Identify which cell holds the provided text, then report its [x, y] central coordinate. 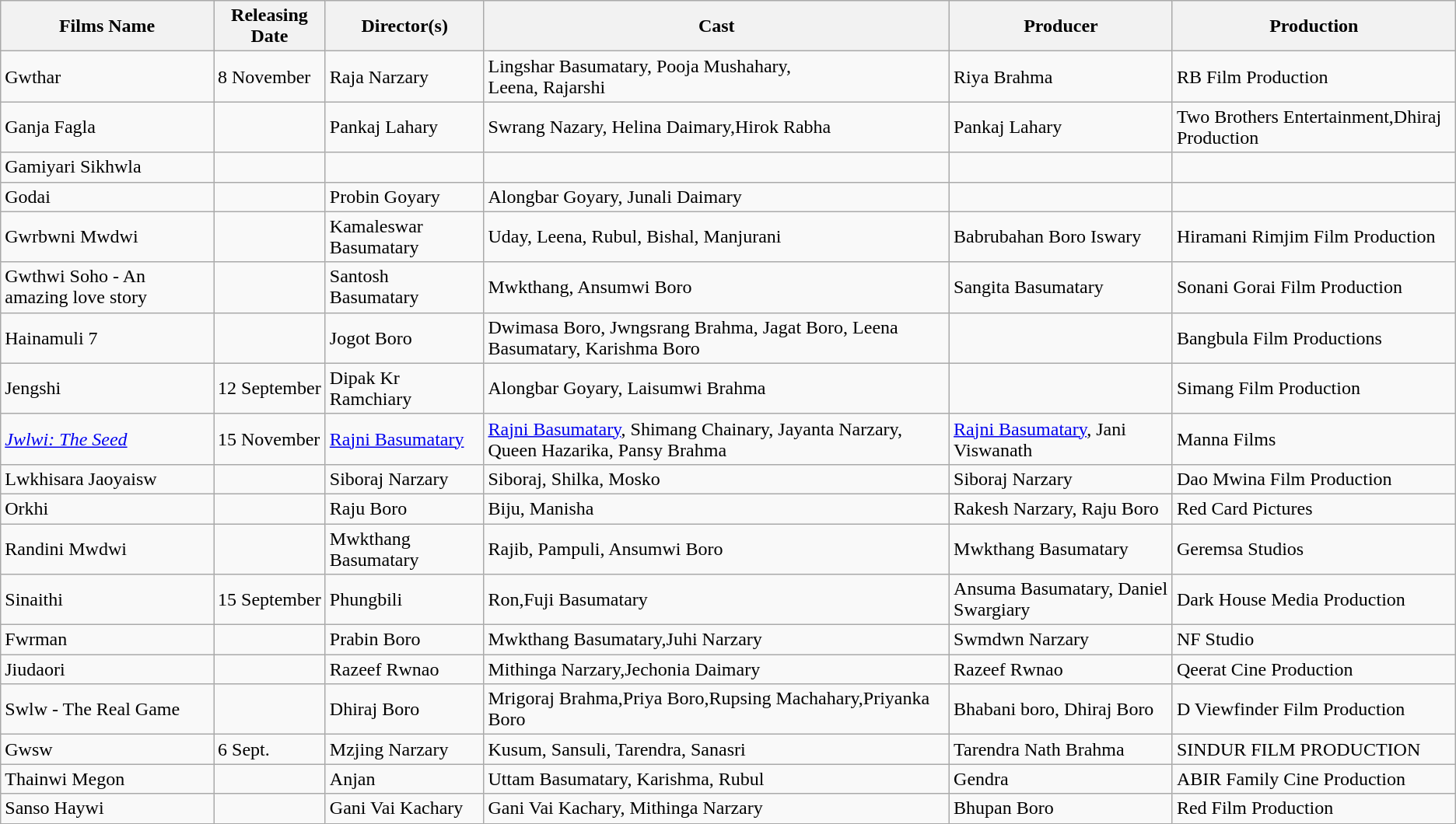
Hiramani Rimjim Film Production [1314, 236]
Geremsa Studios [1314, 549]
Gwthar [107, 76]
Tarendra Nath Brahma [1061, 749]
Santosh Basumatary [404, 288]
Cast [717, 26]
Mrigoraj Brahma,Priya Boro,Rupsing Machahary,Priyanka Boro [717, 709]
Swrang Nazary, Helina Daimary,Hirok Rabha [717, 127]
Swmdwn Narzary [1061, 640]
Manna Films [1314, 438]
Sangita Basumatary [1061, 288]
Bhupan Boro [1061, 808]
Rakesh Narzary, Raju Boro [1061, 508]
Siboraj, Shilka, Mosko [717, 479]
Randini Mwdwi [107, 549]
Mwkthang Basumatary,Juhi Narzary [717, 640]
Riya Brahma [1061, 76]
Production [1314, 26]
Lwkhisara Jaoyaisw [107, 479]
NF Studio [1314, 640]
Gendra [1061, 779]
15 September [269, 600]
Uttam Basumatary, Karishma, Rubul [717, 779]
Producer [1061, 26]
6 Sept. [269, 749]
Mzjing Narzary [404, 749]
Alongbar Goyary, Laisumwi Brahma [717, 389]
Simang Film Production [1314, 389]
Director(s) [404, 26]
Gamiyari Sikhwla [107, 167]
Jwlwi: The Seed [107, 438]
12 September [269, 389]
Phungbili [404, 600]
Jengshi [107, 389]
Dipak Kr Ramchiary [404, 389]
Jogot Boro [404, 337]
Anjan [404, 779]
Sonani Gorai Film Production [1314, 288]
Swlw - The Real Game [107, 709]
Kamaleswar Basumatary [404, 236]
Red Card Pictures [1314, 508]
Godai [107, 197]
Raja Narzary [404, 76]
Bhabani boro, Dhiraj Boro [1061, 709]
ABIR Family Cine Production [1314, 779]
Fwrman [107, 640]
Babrubahan Boro Iswary [1061, 236]
Qeerat Cine Production [1314, 669]
Gwrbwni Mwdwi [107, 236]
Mwkthang, Ansumwi Boro [717, 288]
Gani Vai Kachary [404, 808]
Releasing Date [269, 26]
Mithinga Narzary,Jechonia Daimary [717, 669]
Rajib, Pampuli, Ansumwi Boro [717, 549]
Rajni Basumatary, Shimang Chainary, Jayanta Narzary, Queen Hazarika, Pansy Brahma [717, 438]
Red Film Production [1314, 808]
Prabin Boro [404, 640]
Kusum, Sansuli, Tarendra, Sanasri [717, 749]
Dark House Media Production [1314, 600]
RB Film Production [1314, 76]
Ansuma Basumatary, Daniel Swargiary [1061, 600]
D Viewfinder Film Production [1314, 709]
Biju, Manisha [717, 508]
Gani Vai Kachary, Mithinga Narzary [717, 808]
Alongbar Goyary, Junali Daimary [717, 197]
Raju Boro [404, 508]
Two Brothers Entertainment,Dhiraj Production [1314, 127]
Ganja Fagla [107, 127]
Rajni Basumatary [404, 438]
Dhiraj Boro [404, 709]
Hainamuli 7 [107, 337]
Uday, Leena, Rubul, Bishal, Manjurani [717, 236]
Probin Goyary [404, 197]
Sanso Haywi [107, 808]
Gwthwi Soho - An amazing love story [107, 288]
Films Name [107, 26]
Ron,Fuji Basumatary [717, 600]
Gwsw [107, 749]
15 November [269, 438]
Orkhi [107, 508]
Rajni Basumatary, Jani Viswanath [1061, 438]
8 November [269, 76]
Dao Mwina Film Production [1314, 479]
Lingshar Basumatary, Pooja Mushahary,Leena, Rajarshi [717, 76]
Sinaithi [107, 600]
Jiudaori [107, 669]
Thainwi Megon [107, 779]
Bangbula Film Productions [1314, 337]
SINDUR FILM PRODUCTION [1314, 749]
Dwimasa Boro, Jwngsrang Brahma, Jagat Boro, Leena Basumatary, Karishma Boro [717, 337]
